For the text-containing cell, return its midpoint in [X, Y] coordinate format. 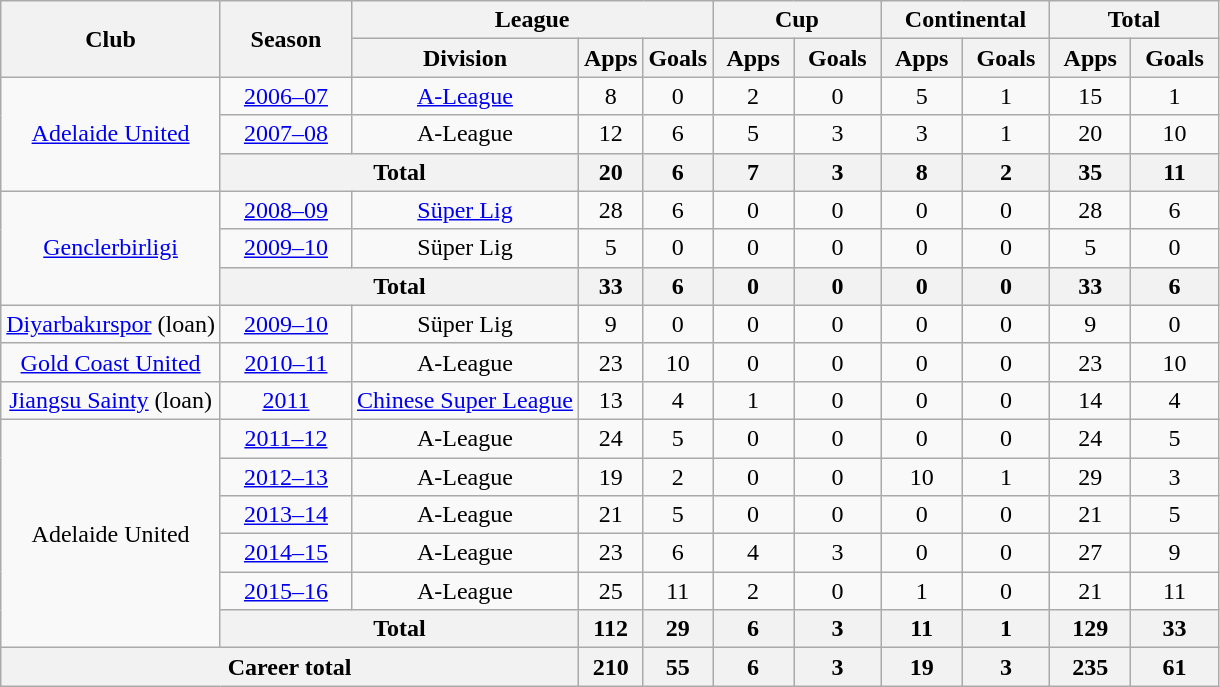
2013–14 [286, 515]
Career total [290, 667]
Gold Coast United [111, 362]
Club [111, 39]
7 [754, 172]
55 [678, 667]
35 [1090, 172]
13 [610, 400]
112 [610, 629]
2011 [286, 400]
Continental [966, 20]
14 [1090, 400]
2008–09 [286, 210]
12 [610, 134]
2010–11 [286, 362]
2007–08 [286, 134]
Diyarbakırspor (loan) [111, 324]
2011–12 [286, 438]
61 [1175, 667]
15 [1090, 96]
2012–13 [286, 477]
25 [610, 591]
Cup [798, 20]
2006–07 [286, 96]
Jiangsu Sainty (loan) [111, 400]
129 [1090, 629]
235 [1090, 667]
210 [610, 667]
Chinese Super League [464, 400]
2015–16 [286, 591]
League [532, 20]
Season [286, 39]
2014–15 [286, 553]
27 [1090, 553]
Genclerbirligi [111, 248]
Division [464, 58]
